Identify which cell holds the provided text, then report its (X, Y) central coordinate. 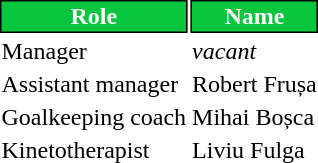
Manager (94, 51)
Assistant manager (94, 84)
Goalkeeping coach (94, 117)
Role (94, 16)
